Search for the cell housing the specified text and yield its [X, Y] center coordinate. 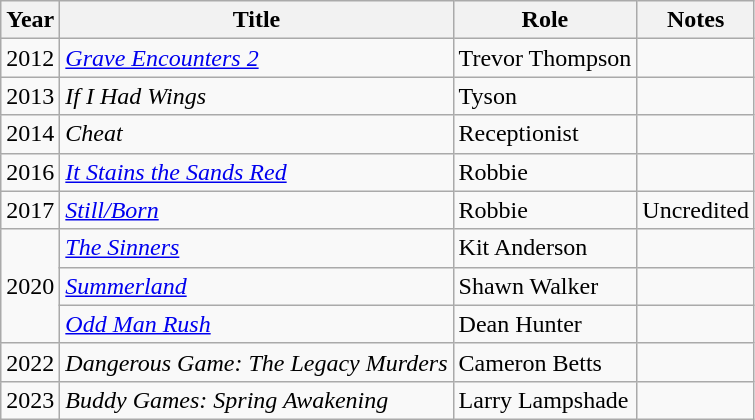
Tyson [545, 96]
2020 [30, 286]
Dangerous Game: The Legacy Murders [256, 362]
Grave Encounters 2 [256, 58]
Role [545, 20]
Trevor Thompson [545, 58]
2023 [30, 400]
Buddy Games: Spring Awakening [256, 400]
2012 [30, 58]
2014 [30, 134]
Odd Man Rush [256, 324]
Cameron Betts [545, 362]
2016 [30, 172]
If I Had Wings [256, 96]
It Stains the Sands Red [256, 172]
2017 [30, 210]
Summerland [256, 286]
Title [256, 20]
Cheat [256, 134]
Larry Lampshade [545, 400]
Year [30, 20]
2022 [30, 362]
Dean Hunter [545, 324]
Notes [696, 20]
Shawn Walker [545, 286]
Uncredited [696, 210]
The Sinners [256, 248]
Still/Born [256, 210]
Kit Anderson [545, 248]
2013 [30, 96]
Receptionist [545, 134]
